Locate the cell with the specified text and output its [x, y] center coordinate. 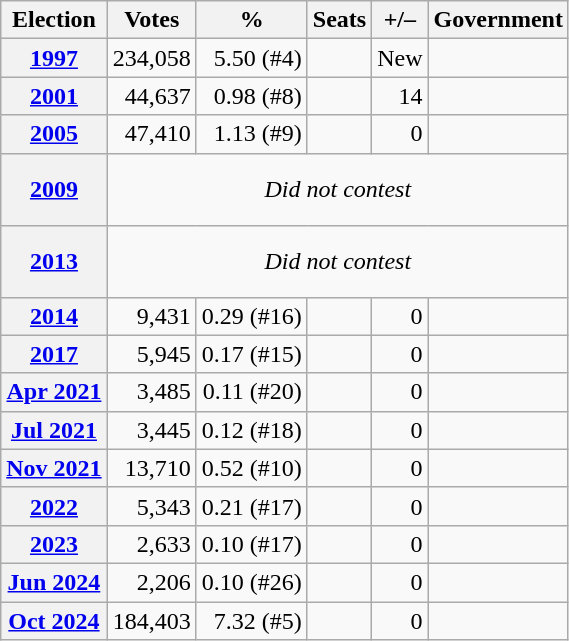
2014 [54, 316]
0.98 (#8) [252, 96]
% [252, 20]
0.11 (#20) [252, 392]
Votes [152, 20]
2022 [54, 506]
Nov 2021 [54, 468]
5.50 (#4) [252, 58]
234,058 [152, 58]
5,343 [152, 506]
Apr 2021 [54, 392]
2009 [54, 189]
Jul 2021 [54, 430]
1.13 (#9) [252, 134]
Election [54, 20]
47,410 [152, 134]
1997 [54, 58]
2001 [54, 96]
0.12 (#18) [252, 430]
13,710 [152, 468]
0.10 (#17) [252, 544]
5,945 [152, 354]
0.29 (#16) [252, 316]
Seats [339, 20]
Jun 2024 [54, 582]
3,485 [152, 392]
Oct 2024 [54, 621]
0.17 (#15) [252, 354]
2,206 [152, 582]
9,431 [152, 316]
0.21 (#17) [252, 506]
14 [400, 96]
2,633 [152, 544]
2013 [54, 261]
2023 [54, 544]
+/– [400, 20]
44,637 [152, 96]
2017 [54, 354]
2005 [54, 134]
3,445 [152, 430]
0.10 (#26) [252, 582]
Government [498, 20]
0.52 (#10) [252, 468]
184,403 [152, 621]
7.32 (#5) [252, 621]
New [400, 58]
